Pinpoint the cell where the given text exists, returning its (X, Y) midpoint coordinate. 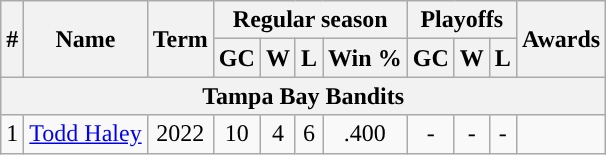
1 (12, 134)
Awards (560, 39)
6 (308, 134)
.400 (366, 134)
Name (86, 39)
Regular season (310, 20)
10 (236, 134)
Todd Haley (86, 134)
Term (180, 39)
Playoffs (462, 20)
2022 (180, 134)
4 (278, 134)
Tampa Bay Bandits (304, 96)
Win % (366, 58)
# (12, 39)
